Find where the given text appears and provide that cell's center as [x, y] coordinate. 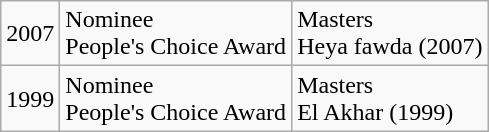
MastersEl Akhar (1999) [390, 98]
2007 [30, 34]
1999 [30, 98]
MastersHeya fawda (2007) [390, 34]
